For the text-containing cell, return its midpoint in [x, y] coordinate format. 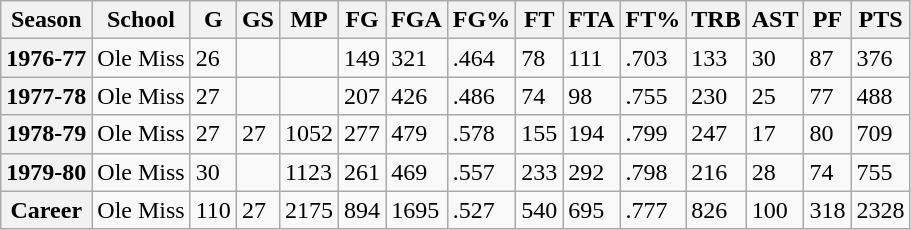
230 [716, 96]
77 [828, 96]
PF [828, 20]
G [213, 20]
26 [213, 58]
FT% [653, 20]
PTS [880, 20]
Career [46, 210]
540 [540, 210]
233 [540, 172]
695 [592, 210]
.799 [653, 134]
194 [592, 134]
.703 [653, 58]
.798 [653, 172]
488 [880, 96]
709 [880, 134]
.578 [481, 134]
261 [362, 172]
426 [417, 96]
17 [775, 134]
1123 [308, 172]
1052 [308, 134]
894 [362, 210]
80 [828, 134]
98 [592, 96]
133 [716, 58]
100 [775, 210]
155 [540, 134]
AST [775, 20]
87 [828, 58]
2175 [308, 210]
FGA [417, 20]
FT [540, 20]
1695 [417, 210]
1976-77 [46, 58]
GS [258, 20]
.486 [481, 96]
2328 [880, 210]
111 [592, 58]
.777 [653, 210]
School [141, 20]
318 [828, 210]
207 [362, 96]
149 [362, 58]
110 [213, 210]
.527 [481, 210]
TRB [716, 20]
376 [880, 58]
277 [362, 134]
78 [540, 58]
321 [417, 58]
.755 [653, 96]
.557 [481, 172]
1978-79 [46, 134]
FG% [481, 20]
28 [775, 172]
755 [880, 172]
216 [716, 172]
25 [775, 96]
.464 [481, 58]
479 [417, 134]
247 [716, 134]
Season [46, 20]
MP [308, 20]
FTA [592, 20]
1979-80 [46, 172]
292 [592, 172]
1977-78 [46, 96]
826 [716, 210]
469 [417, 172]
FG [362, 20]
